Locate the cell with the specified text and output its [X, Y] center coordinate. 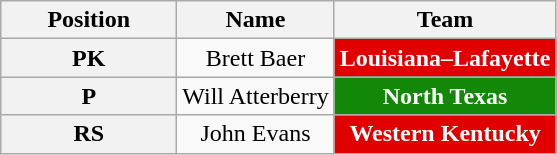
Position [89, 20]
P [89, 96]
John Evans [256, 134]
Brett Baer [256, 58]
Louisiana–Lafayette [445, 58]
Name [256, 20]
RS [89, 134]
Will Atterberry [256, 96]
Western Kentucky [445, 134]
PK [89, 58]
North Texas [445, 96]
Team [445, 20]
